Extract the (X, Y) coordinate from the center of the cell holding the provided text.  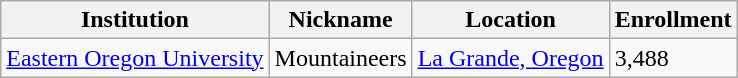
Eastern Oregon University (135, 58)
La Grande, Oregon (510, 58)
Mountaineers (340, 58)
Institution (135, 20)
3,488 (673, 58)
Nickname (340, 20)
Enrollment (673, 20)
Location (510, 20)
